Find where the given text appears and provide that cell's center as (x, y) coordinate. 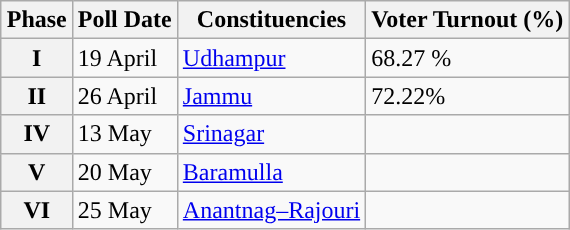
II (36, 96)
Srinagar (271, 134)
Anantnag–Rajouri (271, 210)
V (36, 172)
Constituencies (271, 20)
I (36, 58)
Poll Date (124, 20)
Baramulla (271, 172)
13 May (124, 134)
Jammu (271, 96)
20 May (124, 172)
19 April (124, 58)
Udhampur (271, 58)
26 April (124, 96)
25 May (124, 210)
IV (36, 134)
Voter Turnout (%) (468, 20)
VI (36, 210)
68.27 % (468, 58)
Phase (36, 20)
72.22% (468, 96)
